Output the (x, y) coordinate of the center of the cell containing the given text.  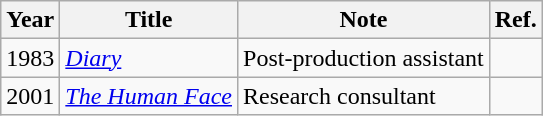
2001 (30, 96)
Year (30, 20)
Diary (149, 58)
Research consultant (364, 96)
1983 (30, 58)
The Human Face (149, 96)
Title (149, 20)
Ref. (516, 20)
Post-production assistant (364, 58)
Note (364, 20)
